Return the (X, Y) coordinate for the center point of the cell that contains the specified text.  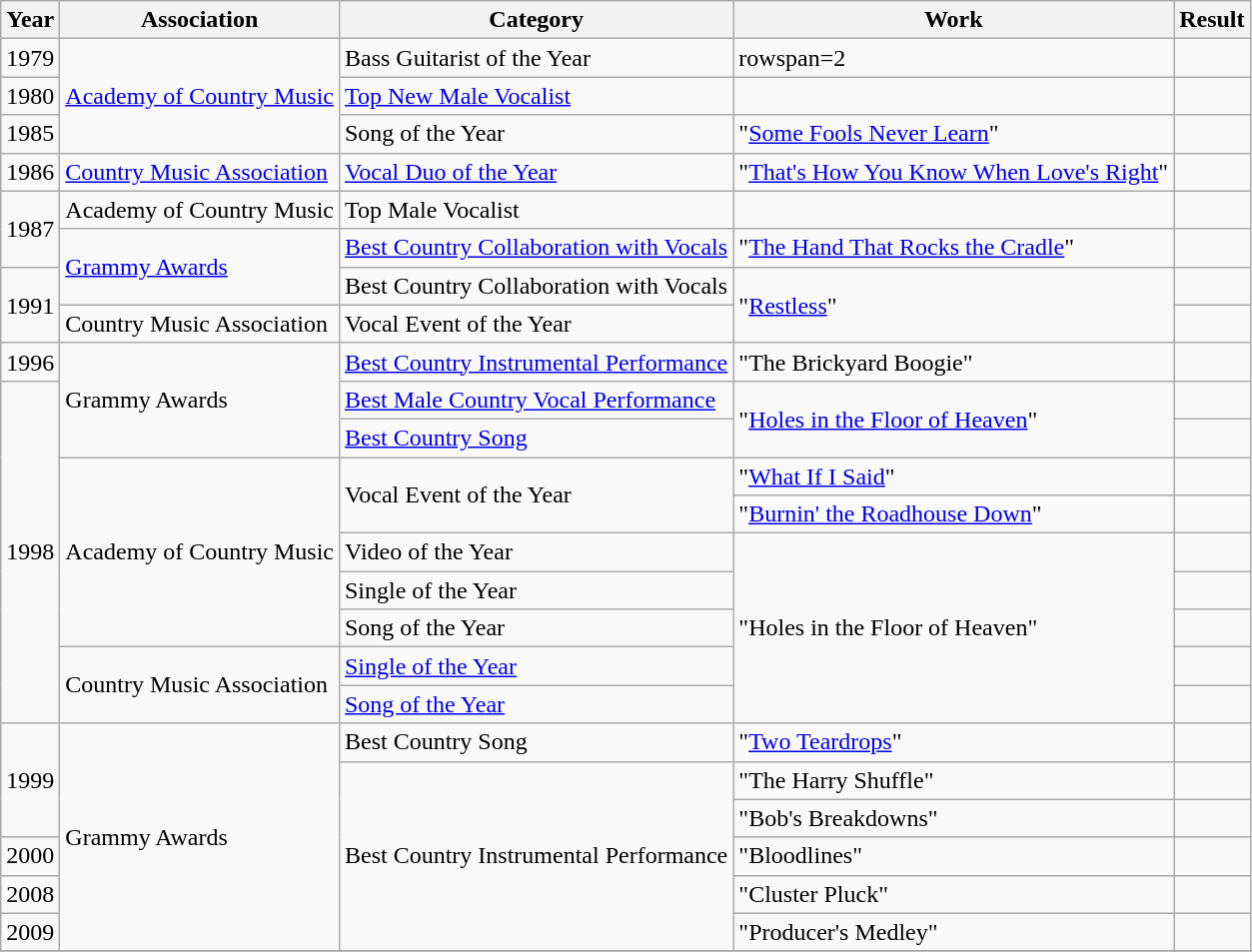
"Producer's Medley" (953, 932)
"Cluster Pluck" (953, 894)
Bass Guitarist of the Year (536, 58)
"The Brickyard Boogie" (953, 362)
"The Hand That Rocks the Cradle" (953, 248)
"Restless" (953, 305)
rowspan=2 (953, 58)
"Some Fools Never Learn" (953, 134)
1999 (30, 780)
"That's How You Know When Love's Right" (953, 172)
"Bob's Breakdowns" (953, 818)
Year (30, 20)
1987 (30, 229)
Top Male Vocalist (536, 210)
Video of the Year (536, 552)
"Bloodlines" (953, 856)
1998 (30, 551)
1996 (30, 362)
2009 (30, 932)
"Burnin' the Roadhouse Down" (953, 514)
1986 (30, 172)
"The Harry Shuffle" (953, 780)
Category (536, 20)
2008 (30, 894)
1985 (30, 134)
"What If I Said" (953, 476)
Result (1212, 20)
1991 (30, 305)
Top New Male Vocalist (536, 96)
Work (953, 20)
Association (200, 20)
1979 (30, 58)
Vocal Duo of the Year (536, 172)
Best Male Country Vocal Performance (536, 400)
2000 (30, 856)
1980 (30, 96)
"Two Teardrops" (953, 742)
